Extract the (X, Y) coordinate from the center of the cell holding the provided text.  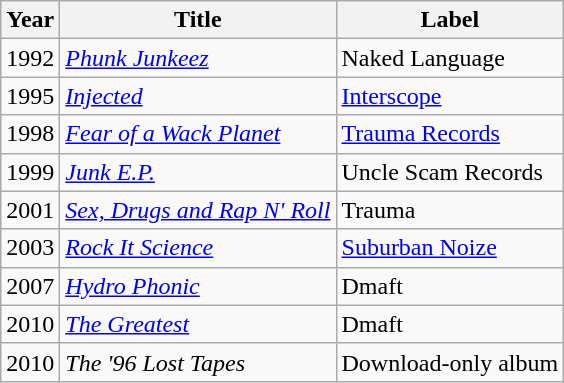
Title (198, 20)
2001 (30, 210)
Phunk Junkeez (198, 58)
Sex, Drugs and Rap N' Roll (198, 210)
Naked Language (450, 58)
Year (30, 20)
1992 (30, 58)
Rock It Science (198, 248)
Download-only album (450, 362)
Junk E.P. (198, 172)
1998 (30, 134)
1999 (30, 172)
Label (450, 20)
The Greatest (198, 324)
1995 (30, 96)
The '96 Lost Tapes (198, 362)
2003 (30, 248)
Uncle Scam Records (450, 172)
Hydro Phonic (198, 286)
Suburban Noize (450, 248)
Fear of a Wack Planet (198, 134)
Trauma Records (450, 134)
2007 (30, 286)
Injected (198, 96)
Trauma (450, 210)
Interscope (450, 96)
